Return (x, y) of the center of cell containing provided text 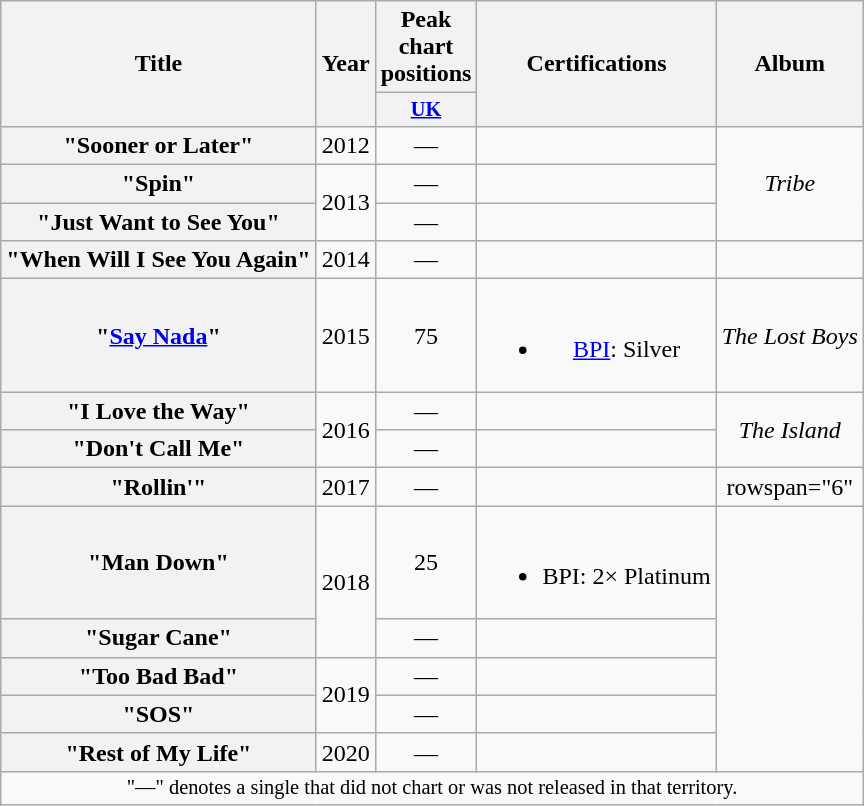
"Too Bad Bad" (158, 676)
2020 (346, 752)
Tribe (790, 183)
The Island (790, 430)
rowspan="6" (790, 487)
The Lost Boys (790, 336)
"Just Want to See You" (158, 222)
2012 (346, 145)
BPI: 2× Platinum (596, 562)
Peak chart positions (426, 47)
BPI: Silver (596, 336)
"Sugar Cane" (158, 638)
"When Will I See You Again" (158, 260)
75 (426, 336)
"I Love the Way" (158, 411)
2014 (346, 260)
2019 (346, 695)
"Rest of My Life" (158, 752)
Title (158, 64)
Year (346, 64)
"SOS" (158, 714)
"Sooner or Later" (158, 145)
2017 (346, 487)
2015 (346, 336)
2016 (346, 430)
"Say Nada" (158, 336)
"—" denotes a single that did not chart or was not released in that territory. (432, 788)
UK (426, 110)
"Spin" (158, 184)
"Rollin'" (158, 487)
2018 (346, 582)
Certifications (596, 64)
2013 (346, 203)
"Man Down" (158, 562)
25 (426, 562)
"Don't Call Me" (158, 449)
Album (790, 64)
